Identify which cell holds the provided text, then report its (x, y) central coordinate. 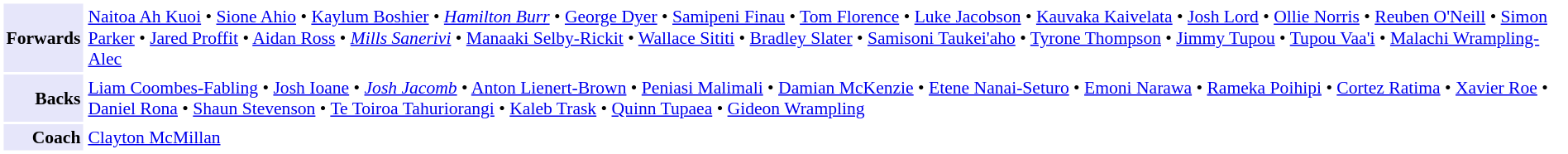
Forwards (43, 37)
Backs (43, 98)
Clayton McMillan (825, 137)
Coach (43, 137)
